Find where the given text appears and provide that cell's center as (x, y) coordinate. 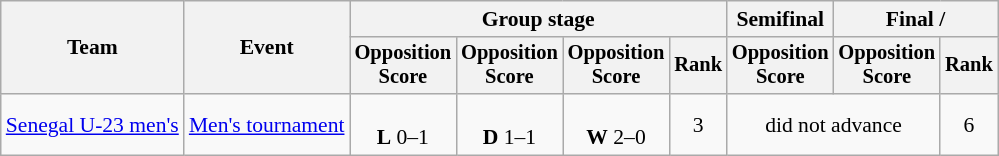
Senegal U-23 men's (92, 124)
D 1–1 (510, 124)
3 (698, 124)
Men's tournament (267, 124)
Final / (915, 19)
Event (267, 48)
6 (969, 124)
W 2–0 (616, 124)
Group stage (538, 19)
Team (92, 48)
Semifinal (780, 19)
L 0–1 (404, 124)
did not advance (834, 124)
